Find where the given text appears and provide that cell's center as (x, y) coordinate. 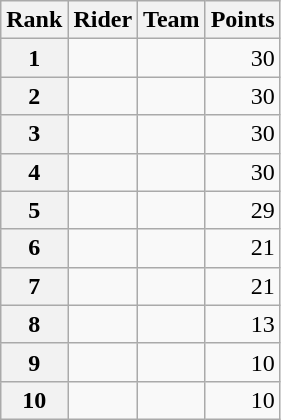
13 (242, 324)
Rank (34, 20)
9 (34, 362)
2 (34, 96)
5 (34, 210)
4 (34, 172)
7 (34, 286)
Team (172, 20)
Points (242, 20)
29 (242, 210)
1 (34, 58)
3 (34, 134)
Rider (103, 20)
6 (34, 248)
8 (34, 324)
